Output the (x, y) coordinate of the center of the cell containing the given text.  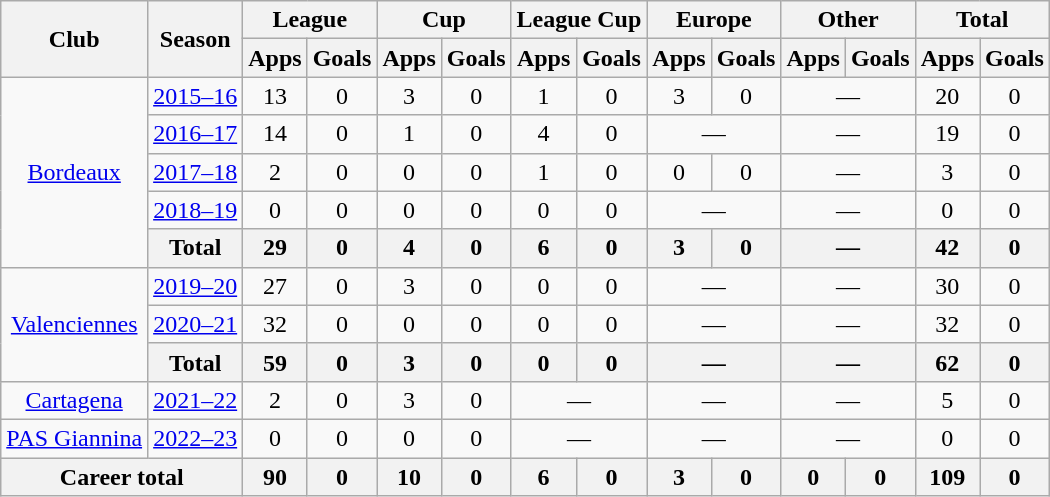
2017–18 (196, 172)
30 (947, 286)
Club (74, 39)
Season (196, 39)
Bordeaux (74, 172)
Other (848, 20)
27 (275, 286)
Cup (444, 20)
29 (275, 248)
14 (275, 134)
13 (275, 96)
5 (947, 400)
10 (409, 477)
League Cup (579, 20)
59 (275, 362)
Valenciennes (74, 324)
20 (947, 96)
90 (275, 477)
2022–23 (196, 438)
2015–16 (196, 96)
62 (947, 362)
19 (947, 134)
2021–22 (196, 400)
Cartagena (74, 400)
2018–19 (196, 210)
League (310, 20)
2020–21 (196, 324)
109 (947, 477)
2019–20 (196, 286)
42 (947, 248)
2016–17 (196, 134)
Career total (122, 477)
PAS Giannina (74, 438)
Europe (714, 20)
